Find where the given text appears and provide that cell's center as (x, y) coordinate. 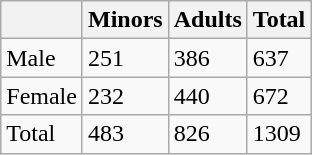
483 (125, 134)
1309 (279, 134)
Female (42, 96)
440 (208, 96)
Adults (208, 20)
251 (125, 58)
232 (125, 96)
386 (208, 58)
637 (279, 58)
Male (42, 58)
672 (279, 96)
826 (208, 134)
Minors (125, 20)
